Identify which cell holds the provided text, then report its [x, y] central coordinate. 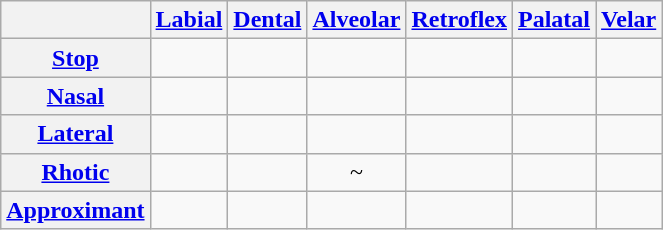
Rhotic [76, 172]
Nasal [76, 96]
~ [356, 172]
Lateral [76, 134]
Alveolar [356, 20]
Approximant [76, 210]
Retroflex [460, 20]
Palatal [554, 20]
Labial [189, 20]
Dental [268, 20]
Velar [629, 20]
Stop [76, 58]
